Extract the (x, y) coordinate from the center of the cell holding the provided text.  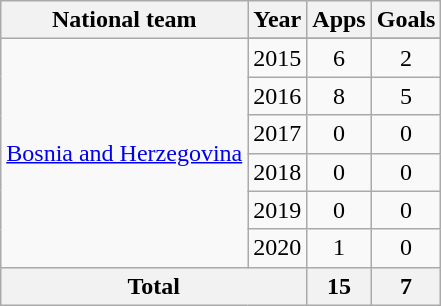
Apps (339, 20)
2020 (278, 248)
6 (339, 58)
2 (406, 58)
Total (154, 286)
15 (339, 286)
2018 (278, 172)
Year (278, 20)
Goals (406, 20)
2019 (278, 210)
5 (406, 96)
2015 (278, 58)
7 (406, 286)
2017 (278, 134)
2016 (278, 96)
1 (339, 248)
National team (124, 20)
8 (339, 96)
Bosnia and Herzegovina (124, 153)
